For the text-containing cell, return its midpoint in (x, y) coordinate format. 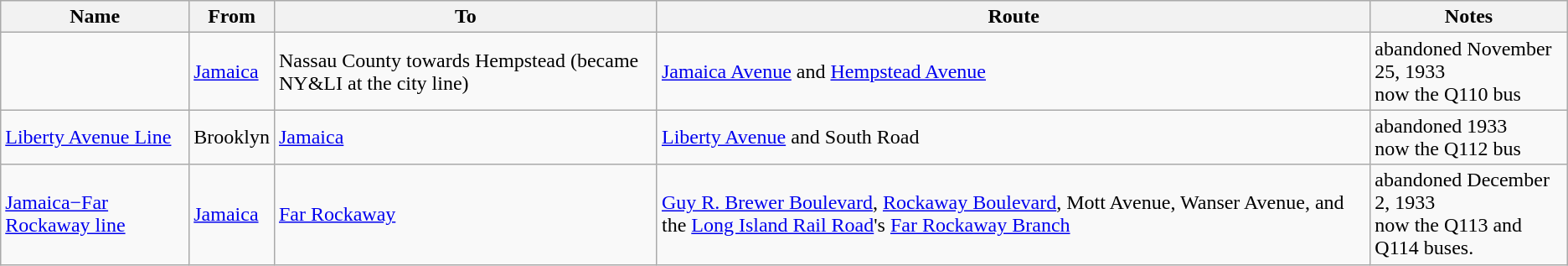
Notes (1469, 17)
Jamaica−Far Rockaway line (95, 215)
abandoned 1933now the Q112 bus (1469, 138)
Nassau County towards Hempstead (became NY&LI at the city line) (466, 71)
abandoned November 25, 1933now the Q110 bus (1469, 71)
Brooklyn (232, 138)
Jamaica Avenue and Hempstead Avenue (1014, 71)
Liberty Avenue Line (95, 138)
To (466, 17)
Guy R. Brewer Boulevard, Rockaway Boulevard, Mott Avenue, Wanser Avenue, and the Long Island Rail Road's Far Rockaway Branch (1014, 215)
Name (95, 17)
Route (1014, 17)
Liberty Avenue and South Road (1014, 138)
From (232, 17)
Far Rockaway (466, 215)
abandoned December 2, 1933now the Q113 and Q114 buses. (1469, 215)
